Pinpoint the cell where the given text exists, returning its [x, y] midpoint coordinate. 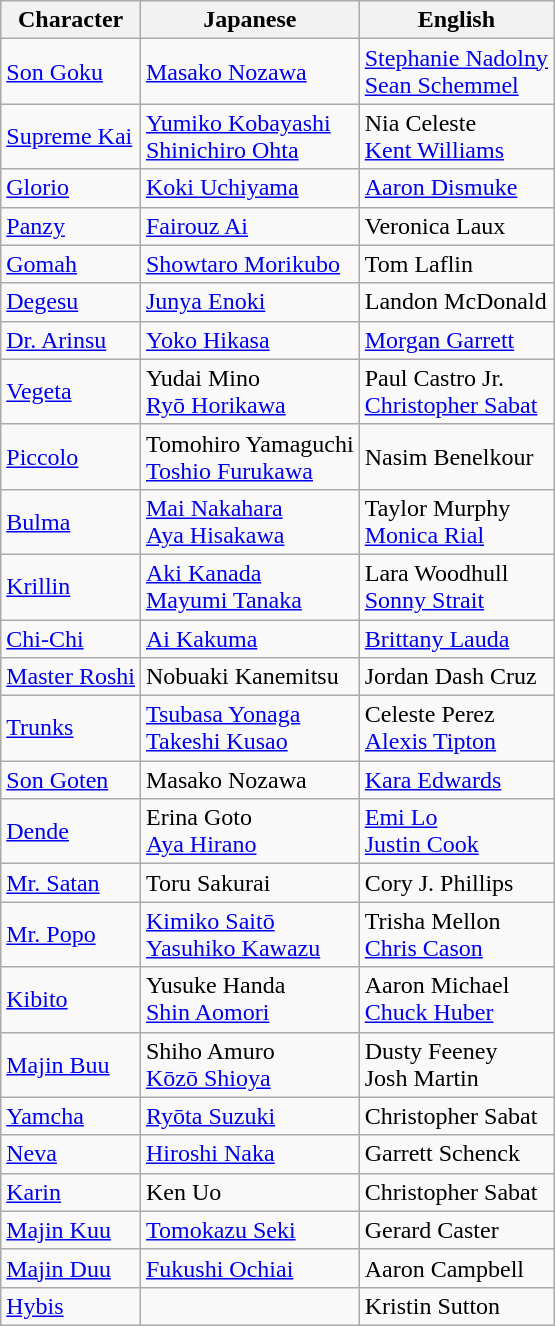
Showtaro Morikubo [250, 264]
Jordan Dash Cruz [456, 677]
Gomah [71, 264]
Ken Uo [250, 1192]
Fairouz Ai [250, 226]
Krillin [71, 586]
Yusuke Handa Shin Aomori [250, 1000]
Cory J. Phillips [456, 883]
Hiroshi Naka [250, 1154]
Aaron Dismuke [456, 188]
Majin Buu [71, 1064]
Junya Enoki [250, 302]
Tsubasa Yonaga Takeshi Kusao [250, 728]
Kristin Sutton [456, 1306]
Supreme Kai [71, 136]
Trisha Mellon Chris Cason [456, 934]
Veronica Laux [456, 226]
Nasim Benelkour [456, 456]
Taylor Murphy Monica Rial [456, 522]
Dusty Feeney Josh Martin [456, 1064]
Glorio [71, 188]
Stephanie Nadolny Sean Schemmel [456, 72]
Nobuaki Kanemitsu [250, 677]
Panzy [71, 226]
Mai Nakahara Aya Hisakawa [250, 522]
Kara Edwards [456, 780]
Lara Woodhull Sonny Strait [456, 586]
Yoko Hikasa [250, 340]
Garrett Schenck [456, 1154]
Tom Laflin [456, 264]
Kimiko Saitō Yasuhiko Kawazu [250, 934]
Emi Lo Justin Cook [456, 832]
English [456, 20]
Shiho Amuro Kōzō Shioya [250, 1064]
Aaron Campbell [456, 1268]
Ai Kakuma [250, 639]
Morgan Garrett [456, 340]
Fukushi Ochiai [250, 1268]
Degesu [71, 302]
Japanese [250, 20]
Kibito [71, 1000]
Landon McDonald [456, 302]
Dr. Arinsu [71, 340]
Toru Sakurai [250, 883]
Bulma [71, 522]
Mr. Satan [71, 883]
Yamcha [71, 1116]
Yumiko Kobayashi Shinichiro Ohta [250, 136]
Dende [71, 832]
Paul Castro Jr. Christopher Sabat [456, 392]
Character [71, 20]
Karin [71, 1192]
Ryōta Suzuki [250, 1116]
Aaron Michael Chuck Huber [456, 1000]
Tomohiro Yamaguchi Toshio Furukawa [250, 456]
Son Goten [71, 780]
Majin Kuu [71, 1230]
Aki Kanada Mayumi Tanaka [250, 586]
Erina Goto Aya Hirano [250, 832]
Trunks [71, 728]
Chi-Chi [71, 639]
Mr. Popo [71, 934]
Nia Celeste Kent Williams [456, 136]
Celeste Perez Alexis Tipton [456, 728]
Neva [71, 1154]
Son Goku [71, 72]
Tomokazu Seki [250, 1230]
Hybis [71, 1306]
Koki Uchiyama [250, 188]
Master Roshi [71, 677]
Piccolo [71, 456]
Brittany Lauda [456, 639]
Yudai Mino Ryō Horikawa [250, 392]
Majin Duu [71, 1268]
Vegeta [71, 392]
Gerard Caster [456, 1230]
